Locate the cell with the specified text and output its (x, y) center coordinate. 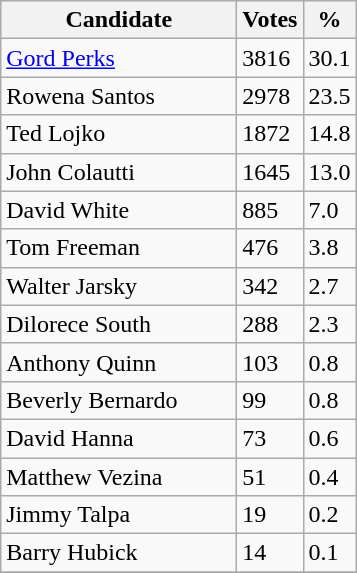
Jimmy Talpa (119, 515)
30.1 (330, 58)
Ted Lojko (119, 134)
885 (270, 210)
3816 (270, 58)
0.6 (330, 438)
0.2 (330, 515)
51 (270, 477)
2.3 (330, 324)
476 (270, 248)
Rowena Santos (119, 96)
342 (270, 286)
% (330, 20)
0.4 (330, 477)
2978 (270, 96)
14 (270, 553)
7.0 (330, 210)
Beverly Bernardo (119, 400)
14.8 (330, 134)
2.7 (330, 286)
Barry Hubick (119, 553)
1872 (270, 134)
99 (270, 400)
John Colautti (119, 172)
Dilorece South (119, 324)
1645 (270, 172)
19 (270, 515)
13.0 (330, 172)
Candidate (119, 20)
3.8 (330, 248)
Walter Jarsky (119, 286)
103 (270, 362)
0.1 (330, 553)
David White (119, 210)
Votes (270, 20)
Matthew Vezina (119, 477)
Anthony Quinn (119, 362)
Gord Perks (119, 58)
23.5 (330, 96)
David Hanna (119, 438)
288 (270, 324)
Tom Freeman (119, 248)
73 (270, 438)
